Output the (X, Y) coordinate of the center of the cell containing the given text.  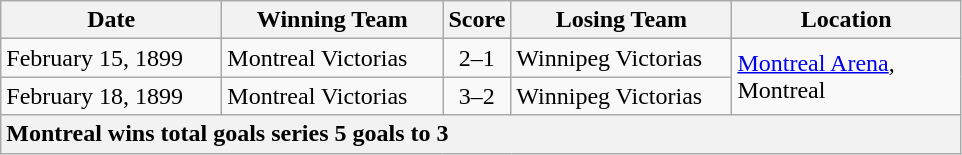
2–1 (477, 58)
February 18, 1899 (112, 96)
Score (477, 20)
Montreal Arena, Montreal (846, 77)
Montreal wins total goals series 5 goals to 3 (481, 134)
February 15, 1899 (112, 58)
Location (846, 20)
Winning Team (332, 20)
3–2 (477, 96)
Losing Team (622, 20)
Date (112, 20)
